Find where the given text appears and provide that cell's center as [x, y] coordinate. 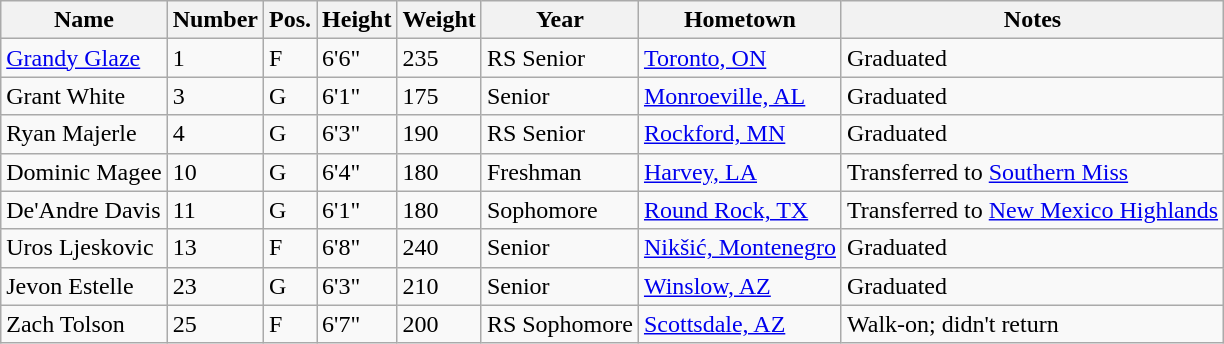
11 [215, 210]
1 [215, 58]
175 [439, 96]
6'7" [357, 324]
10 [215, 172]
Zach Tolson [84, 324]
Dominic Magee [84, 172]
6'6" [357, 58]
210 [439, 286]
Ryan Majerle [84, 134]
Transferred to Southern Miss [1032, 172]
6'8" [357, 248]
25 [215, 324]
Pos. [290, 20]
Jevon Estelle [84, 286]
Height [357, 20]
Grant White [84, 96]
6'4" [357, 172]
Hometown [740, 20]
Notes [1032, 20]
Scottsdale, AZ [740, 324]
23 [215, 286]
De'Andre Davis [84, 210]
Transferred to New Mexico Highlands [1032, 210]
200 [439, 324]
Nikšić, Montenegro [740, 248]
Year [560, 20]
3 [215, 96]
Name [84, 20]
Sophomore [560, 210]
235 [439, 58]
240 [439, 248]
190 [439, 134]
Rockford, MN [740, 134]
Weight [439, 20]
RS Sophomore [560, 324]
4 [215, 134]
Harvey, LA [740, 172]
Monroeville, AL [740, 96]
13 [215, 248]
Grandy Glaze [84, 58]
Freshman [560, 172]
Winslow, AZ [740, 286]
Toronto, ON [740, 58]
Walk-on; didn't return [1032, 324]
Round Rock, TX [740, 210]
Uros Ljeskovic [84, 248]
Number [215, 20]
